Output the (x, y) coordinate of the center of the cell containing the given text.  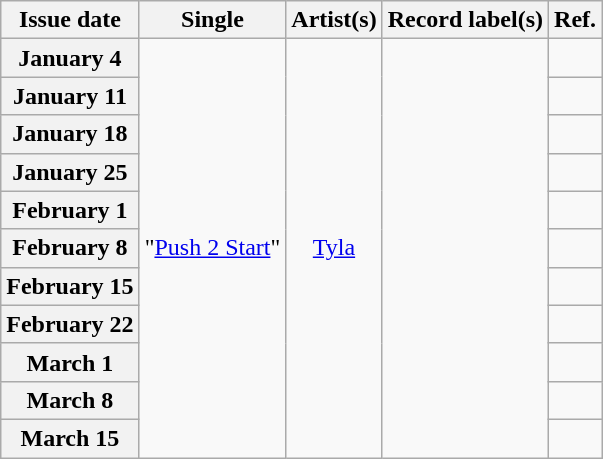
March 15 (70, 438)
January 11 (70, 96)
Tyla (334, 248)
"Push 2 Start" (212, 248)
February 8 (70, 248)
Ref. (576, 20)
Record label(s) (465, 20)
Artist(s) (334, 20)
March 1 (70, 362)
February 1 (70, 210)
Issue date (70, 20)
March 8 (70, 400)
January 25 (70, 172)
January 4 (70, 58)
February 15 (70, 286)
Single (212, 20)
January 18 (70, 134)
February 22 (70, 324)
